Return the (x, y) coordinate for the center point of the cell that contains the specified text.  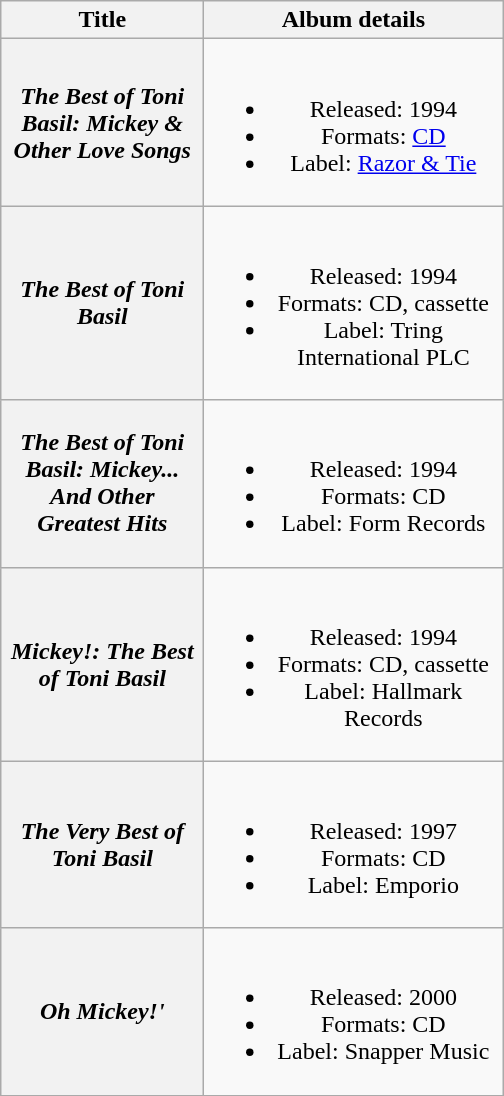
The Very Best of Toni Basil (102, 844)
The Best of Toni Basil: Mickey & Other Love Songs (102, 122)
Mickey!: The Best of Toni Basil (102, 664)
Album details (354, 20)
Released: 2000Formats: CDLabel: Snapper Music (354, 1012)
The Best of Toni Basil (102, 303)
Released: 1997Formats: CDLabel: Emporio (354, 844)
The Best of Toni Basil: Mickey... And Other Greatest Hits (102, 484)
Released: 1994Formats: CD, cassetteLabel: Tring International PLC (354, 303)
Released: 1994Formats: CDLabel: Razor & Tie (354, 122)
Oh Mickey!' (102, 1012)
Released: 1994Formats: CDLabel: Form Records (354, 484)
Title (102, 20)
Released: 1994Formats: CD, cassetteLabel: Hallmark Records (354, 664)
